Identify which cell holds the provided text, then report its (X, Y) central coordinate. 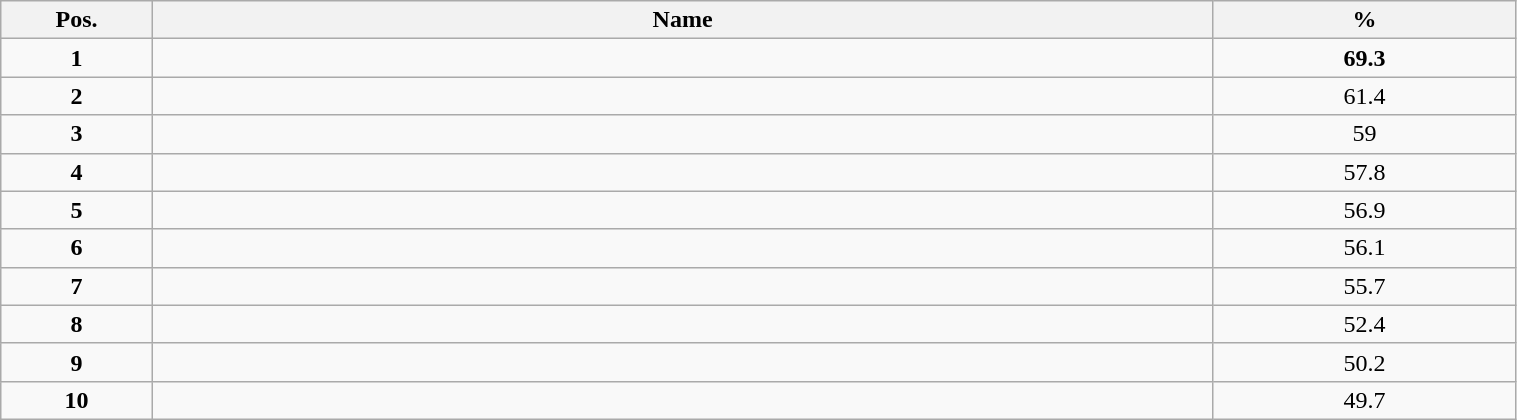
55.7 (1364, 286)
10 (77, 400)
9 (77, 362)
7 (77, 286)
61.4 (1364, 96)
8 (77, 324)
69.3 (1364, 58)
2 (77, 96)
52.4 (1364, 324)
56.1 (1364, 248)
3 (77, 134)
4 (77, 172)
% (1364, 20)
Name (682, 20)
56.9 (1364, 210)
5 (77, 210)
1 (77, 58)
57.8 (1364, 172)
59 (1364, 134)
50.2 (1364, 362)
Pos. (77, 20)
49.7 (1364, 400)
6 (77, 248)
